Scan for the cell matching the given text and deliver its (x, y) coordinate at center. 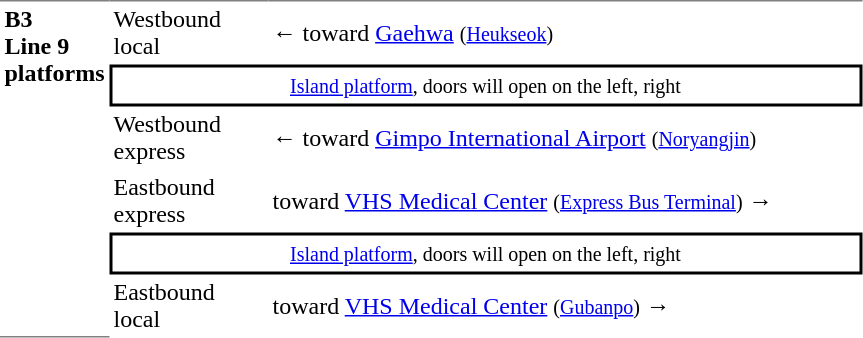
Westbound express (188, 138)
← toward Gaehwa (Heukseok) (565, 32)
Westbound local (188, 32)
Eastbound express (188, 202)
toward VHS Medical Center (Gubanpo) → (565, 306)
B3Line 9 platforms (54, 169)
toward VHS Medical Center (Express Bus Terminal) → (565, 202)
← toward Gimpo International Airport (Noryangjin) (565, 138)
Eastbound local (188, 306)
